Find where the given text appears and provide that cell's center as [x, y] coordinate. 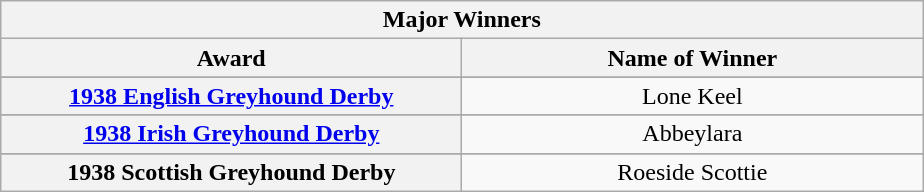
Abbeylara [692, 134]
1938 Irish Greyhound Derby [232, 134]
Name of Winner [692, 58]
1938 English Greyhound Derby [232, 96]
Lone Keel [692, 96]
1938 Scottish Greyhound Derby [232, 172]
Roeside Scottie [692, 172]
Award [232, 58]
Major Winners [462, 20]
